Locate the cell with the specified text and output its [x, y] center coordinate. 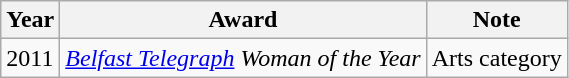
Arts category [496, 58]
Award [243, 20]
Belfast Telegraph Woman of the Year [243, 58]
2011 [30, 58]
Note [496, 20]
Year [30, 20]
